From the cell containing the given text, extract its center point as (X, Y) coordinate. 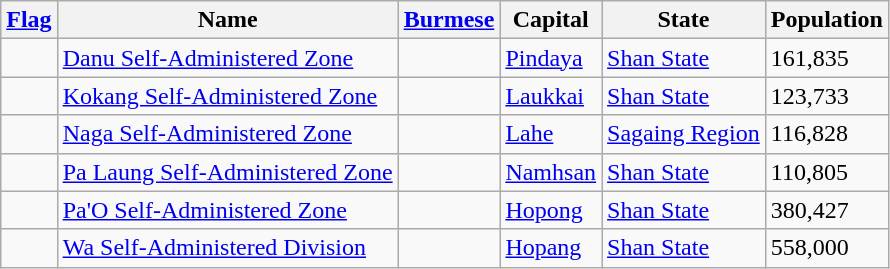
Pa Laung Self-Administered Zone (228, 172)
Population (826, 20)
Danu Self-Administered Zone (228, 58)
Flag (29, 20)
558,000 (826, 248)
Naga Self-Administered Zone (228, 134)
Namhsan (551, 172)
Kokang Self-Administered Zone (228, 96)
161,835 (826, 58)
Sagaing Region (684, 134)
Burmese (449, 20)
116,828 (826, 134)
Pindaya (551, 58)
110,805 (826, 172)
123,733 (826, 96)
Capital (551, 20)
Lahe (551, 134)
380,427 (826, 210)
Pa'O Self-Administered Zone (228, 210)
Hopang (551, 248)
Hopong (551, 210)
Wa Self-Administered Division (228, 248)
Name (228, 20)
State (684, 20)
Laukkai (551, 96)
